Return [x, y] of the center of cell containing provided text 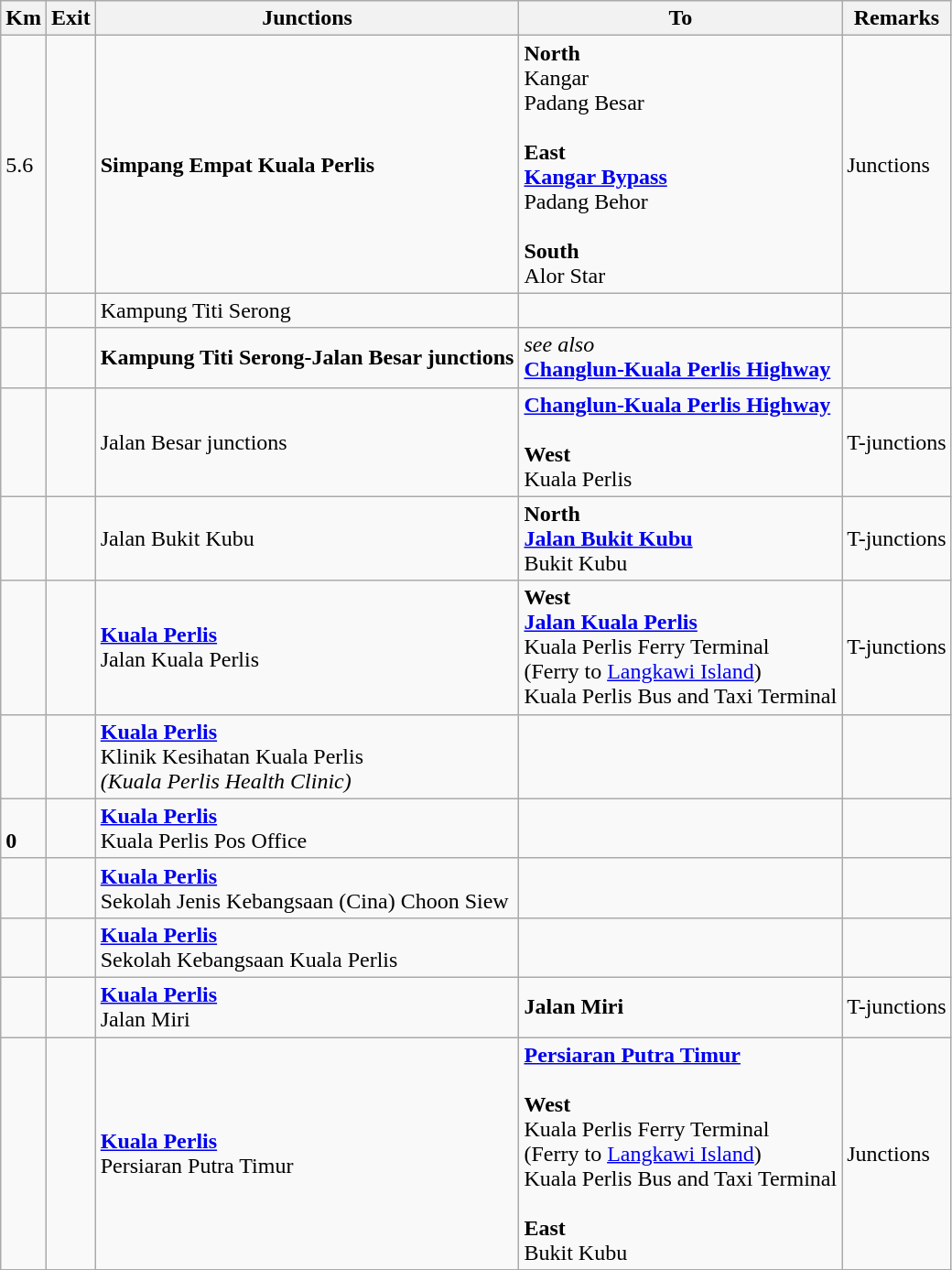
Kuala PerlisKuala Perlis Pos Office [308, 828]
Kuala PerlisSekolah Jenis Kebangsaan (Cina) Choon Siew [308, 888]
North Jalan Bukit KubuBukit Kubu [681, 538]
Simpang Empat Kuala Perlis [308, 165]
West Jalan Kuala PerlisKuala Perlis Ferry Terminal (Ferry to Langkawi Island)Kuala Perlis Bus and Taxi Terminal [681, 647]
To [681, 18]
Kuala PerlisPersiaran Putra Timur [308, 1153]
Kuala PerlisJalan Kuala Perlis [308, 647]
Changlun-Kuala Perlis HighwayWestKuala Perlis [681, 441]
Kuala PerlisJalan Miri [308, 1007]
0 [24, 828]
Exit [70, 18]
Jalan Besar junctions [308, 441]
Persiaran Putra TimurWestKuala Perlis Ferry Terminal (Ferry to Langkawi Island)Kuala Perlis Bus and Taxi TerminalEastBukit Kubu [681, 1153]
Remarks [897, 18]
Kampung Titi Serong-Jalan Besar junctions [308, 357]
Jalan Miri [681, 1007]
Kampung Titi Serong [308, 310]
Jalan Bukit Kubu [308, 538]
Km [24, 18]
Kuala PerlisKlinik Kesihatan Kuala Perlis (Kuala Perlis Health Clinic) [308, 756]
5.6 [24, 165]
Kuala PerlisSekolah Kebangsaan Kuala Perlis [308, 947]
North Kangar Padang BesarEast Kangar BypassPadang BehorSouth Alor Star [681, 165]
see also Changlun-Kuala Perlis Highway [681, 357]
